Locate the cell with the specified text and output its [x, y] center coordinate. 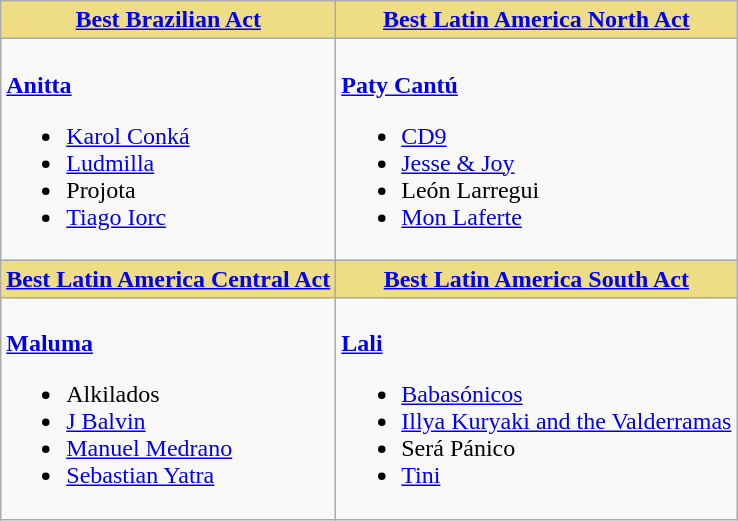
LaliBabasónicosIllya Kuryaki and the ValderramasSerá PánicoTini [536, 408]
Best Latin America North Act [536, 20]
MalumaAlkiladosJ BalvinManuel MedranoSebastian Yatra [168, 408]
Paty CantúCD9Jesse & JoyLeón LarreguiMon Laferte [536, 150]
Best Latin America South Act [536, 279]
AnittaKarol ConkáLudmillaProjotaTiago Iorc [168, 150]
Best Latin America Central Act [168, 279]
Best Brazilian Act [168, 20]
